Capture the cell that displays the provided text and extract its (X, Y) central coordinate. 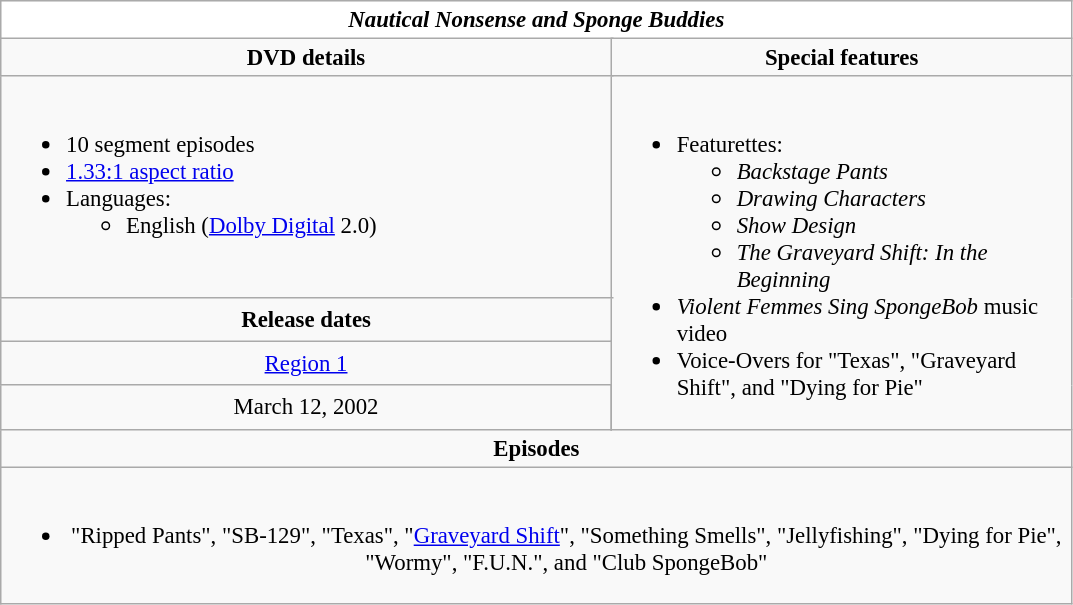
March 12, 2002 (306, 408)
Release dates (306, 320)
Region 1 (306, 364)
DVD details (306, 58)
10 segment episodes1.33:1 aspect ratioLanguages:English (Dolby Digital 2.0) (306, 187)
Special features (842, 58)
Nautical Nonsense and Sponge Buddies (536, 20)
Episodes (536, 448)
"Ripped Pants", "SB-129", "Texas", "Graveyard Shift", "Something Smells", "Jellyfishing", "Dying for Pie", "Wormy", "F.U.N.", and "Club SpongeBob" (536, 536)
